Locate the cell with the specified text and output its (X, Y) center coordinate. 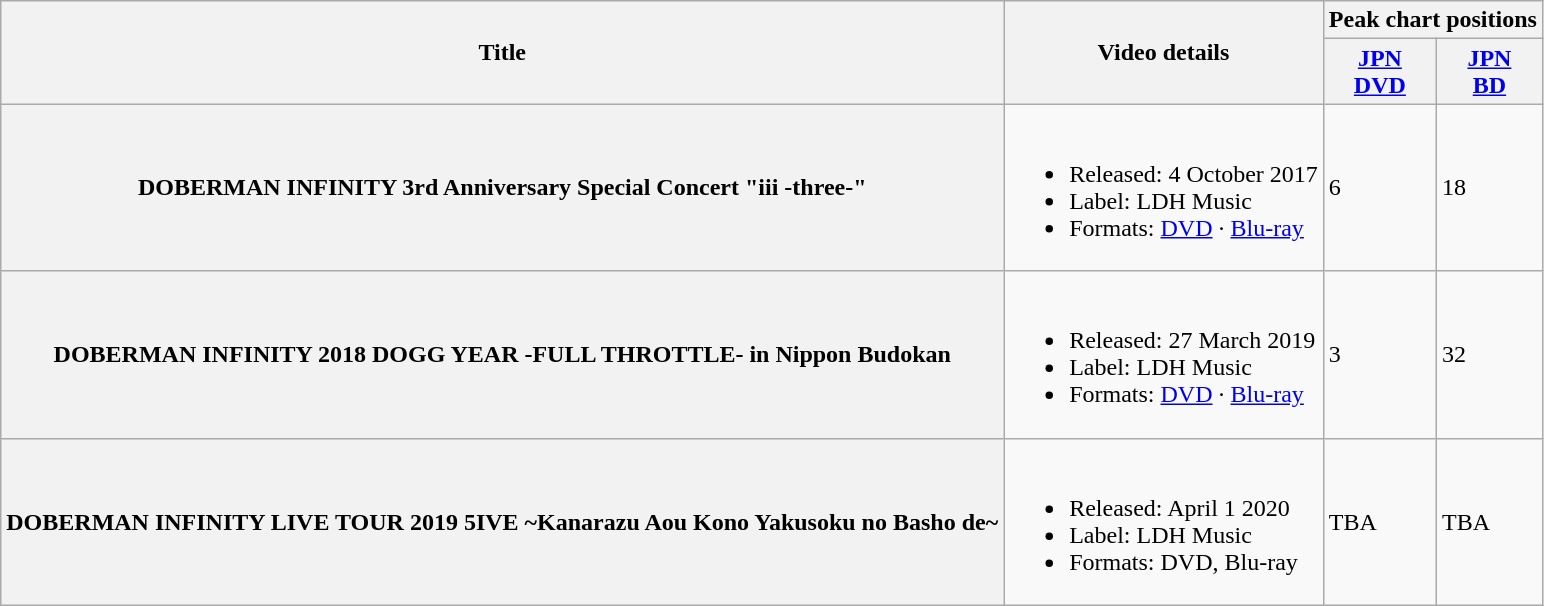
JPNDVD (1380, 72)
DOBERMAN INFINITY LIVE TOUR 2019 5IVE ~Kanarazu Aou Kono Yakusoku no Basho de~ (502, 522)
Released: April 1 2020Label: LDH MusicFormats: DVD, Blu-ray (1164, 522)
Released: 4 October 2017Label: LDH MusicFormats: DVD · Blu-ray (1164, 188)
Title (502, 52)
DOBERMAN INFINITY 3rd Anniversary Special Concert "iii -three-" (502, 188)
Video details (1164, 52)
JPNBD (1489, 72)
DOBERMAN INFINITY 2018 DOGG YEAR -FULL THROTTLE- in Nippon Budokan (502, 354)
3 (1380, 354)
Peak chart positions (1432, 20)
6 (1380, 188)
Released: 27 March 2019Label: LDH MusicFormats: DVD · Blu-ray (1164, 354)
18 (1489, 188)
32 (1489, 354)
